From the cell containing the given text, extract its center point as (x, y) coordinate. 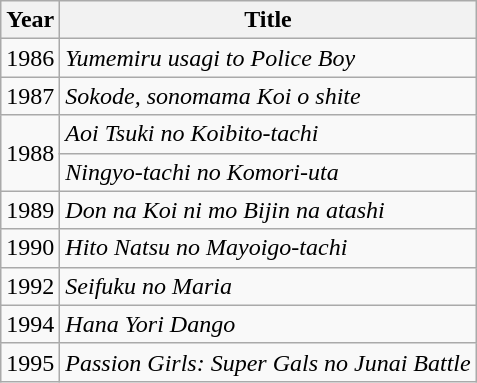
Ningyo-tachi no Komori-uta (268, 172)
1988 (30, 153)
1990 (30, 248)
Title (268, 20)
Hana Yori Dango (268, 324)
Yumemiru usagi to Police Boy (268, 58)
1994 (30, 324)
Passion Girls: Super Gals no Junai Battle (268, 362)
Seifuku no Maria (268, 286)
1987 (30, 96)
Hito Natsu no Mayoigo-tachi (268, 248)
1989 (30, 210)
Sokode, sonomama Koi o shite (268, 96)
Year (30, 20)
1995 (30, 362)
1992 (30, 286)
Don na Koi ni mo Bijin na atashi (268, 210)
1986 (30, 58)
Aoi Tsuki no Koibito-tachi (268, 134)
